Extract the [X, Y] coordinate from the center of the cell holding the provided text.  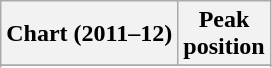
Peakposition [224, 34]
Chart (2011–12) [90, 34]
